Provide the [X, Y] coordinate of the cell's center where the given text is located.  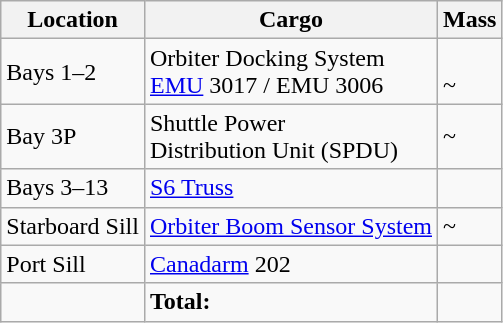
Bays 1–2 [73, 72]
Total: [290, 302]
Mass [470, 20]
Bays 3–13 [73, 188]
Shuttle Power Distribution Unit (SPDU) [290, 136]
Orbiter Docking System EMU 3017 / EMU 3006 [290, 72]
Cargo [290, 20]
Canadarm 202 [290, 264]
Port Sill [73, 264]
Starboard Sill [73, 226]
S6 Truss [290, 188]
Location [73, 20]
Orbiter Boom Sensor System [290, 226]
Bay 3P [73, 136]
